Locate the cell with the specified text and output its [X, Y] center coordinate. 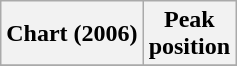
Chart (2006) [72, 34]
Peakposition [189, 34]
